Search for the cell housing the specified text and yield its [X, Y] center coordinate. 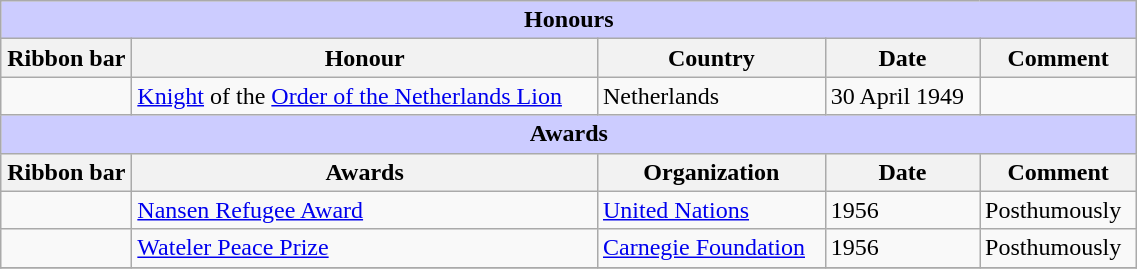
Honours [569, 20]
Honour [365, 58]
Wateler Peace Prize [365, 248]
Knight of the Order of the Netherlands Lion [365, 96]
Carnegie Foundation [711, 248]
Organization [711, 172]
United Nations [711, 210]
Country [711, 58]
Nansen Refugee Award [365, 210]
30 April 1949 [902, 96]
Netherlands [711, 96]
